Locate the cell with the specified text and output its [x, y] center coordinate. 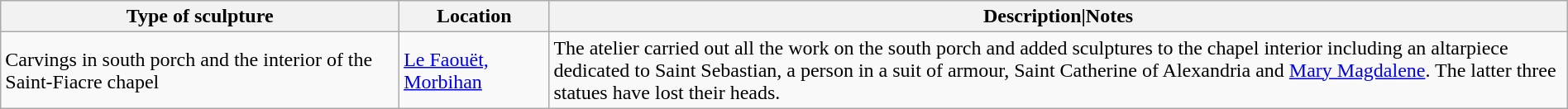
Location [475, 17]
Type of sculpture [200, 17]
Carvings in south porch and the interior of the Saint-Fiacre chapel [200, 70]
Description|Notes [1059, 17]
Le Faouët, Morbihan [475, 70]
